Extract the (X, Y) coordinate from the center of the cell holding the provided text.  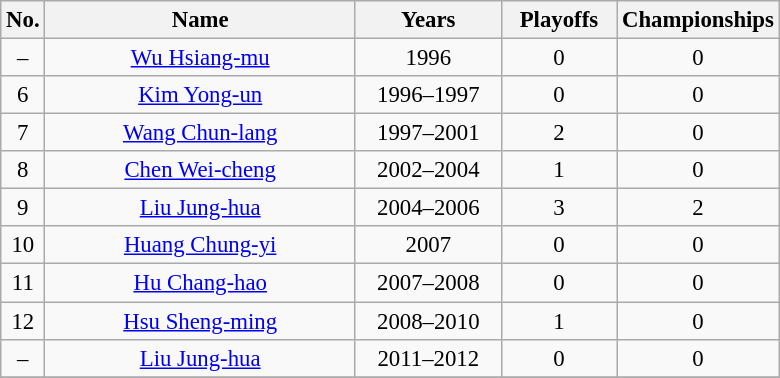
2007 (428, 245)
1996–1997 (428, 95)
Hu Chang-hao (200, 283)
Huang Chung-yi (200, 245)
3 (559, 208)
6 (23, 95)
Hsu Sheng-ming (200, 321)
2004–2006 (428, 208)
2007–2008 (428, 283)
7 (23, 133)
10 (23, 245)
11 (23, 283)
Wang Chun-lang (200, 133)
Years (428, 20)
8 (23, 170)
2008–2010 (428, 321)
12 (23, 321)
1996 (428, 58)
9 (23, 208)
Playoffs (559, 20)
Name (200, 20)
Championships (698, 20)
Kim Yong-un (200, 95)
1997–2001 (428, 133)
2002–2004 (428, 170)
Chen Wei-cheng (200, 170)
Wu Hsiang-mu (200, 58)
2011–2012 (428, 358)
No. (23, 20)
